Extract the (x, y) coordinate from the center of the cell holding the provided text.  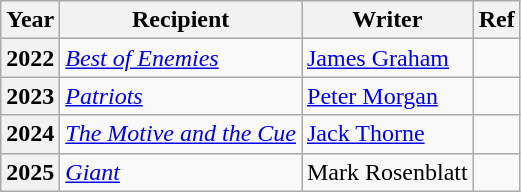
The Motive and the Cue (181, 134)
Jack Thorne (388, 134)
Giant (181, 172)
Patriots (181, 96)
Peter Morgan (388, 96)
James Graham (388, 58)
Writer (388, 20)
2023 (30, 96)
2022 (30, 58)
Ref (496, 20)
Mark Rosenblatt (388, 172)
Best of Enemies (181, 58)
Year (30, 20)
2025 (30, 172)
2024 (30, 134)
Recipient (181, 20)
